Capture the cell that displays the provided text and extract its [X, Y] central coordinate. 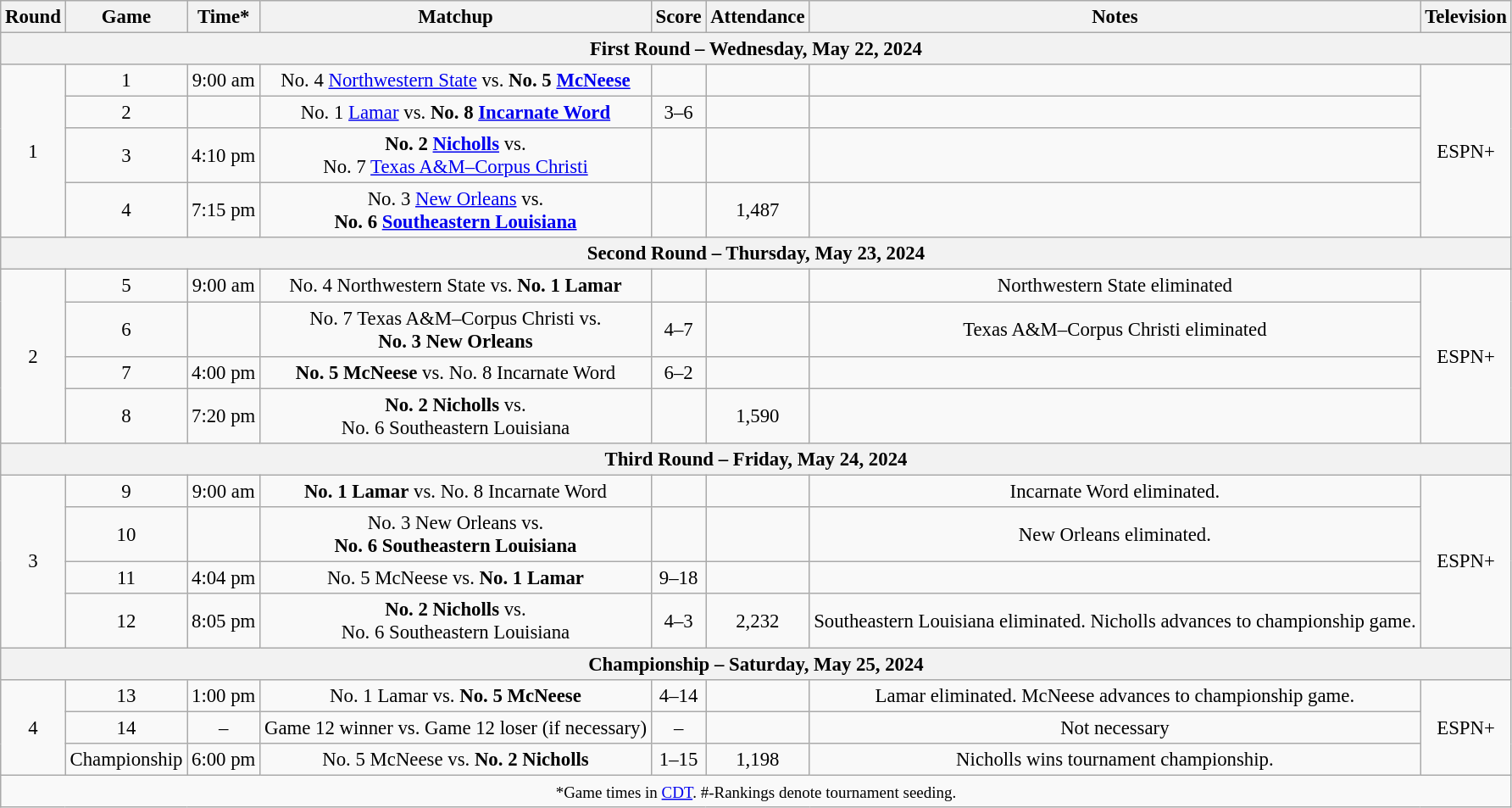
1,487 [758, 210]
2,232 [758, 621]
Championship – Saturday, May 25, 2024 [756, 664]
New Orleans eliminated. [1115, 534]
No. 1 Lamar vs. No. 5 McNeese [456, 696]
Second Round – Thursday, May 23, 2024 [756, 254]
1:00 pm [224, 696]
No. 7 Texas A&M–Corpus Christi vs.No. 3 New Orleans [456, 329]
Incarnate Word eliminated. [1115, 491]
4–3 [678, 621]
Television [1466, 17]
7 [126, 372]
10 [126, 534]
8:05 pm [224, 621]
8 [126, 415]
7:20 pm [224, 415]
Nicholls wins tournament championship. [1115, 760]
6–2 [678, 372]
5 [126, 286]
Game [126, 17]
Third Round – Friday, May 24, 2024 [756, 459]
Texas A&M–Corpus Christi eliminated [1115, 329]
4–7 [678, 329]
1,198 [758, 760]
Southeastern Louisiana eliminated. Nicholls advances to championship game. [1115, 621]
Notes [1115, 17]
3–6 [678, 113]
4:04 pm [224, 577]
4:00 pm [224, 372]
11 [126, 577]
No. 5 McNeese vs. No. 8 Incarnate Word [456, 372]
4:10 pm [224, 156]
Game 12 winner vs. Game 12 loser (if necessary) [456, 728]
First Round – Wednesday, May 22, 2024 [756, 49]
Lamar eliminated. McNeese advances to championship game. [1115, 696]
No. 2 Nicholls vs.No. 7 Texas A&M–Corpus Christi [456, 156]
Matchup [456, 17]
Attendance [758, 17]
*Game times in CDT. #-Rankings denote tournament seeding. [756, 792]
No. 4 Northwestern State vs. No. 1 Lamar [456, 286]
9 [126, 491]
Championship [126, 760]
1,590 [758, 415]
No. 4 Northwestern State vs. No. 5 McNeese [456, 81]
No. 5 McNeese vs. No. 2 Nicholls [456, 760]
No. 5 McNeese vs. No. 1 Lamar [456, 577]
7:15 pm [224, 210]
Round [33, 17]
9–18 [678, 577]
Not necessary [1115, 728]
6:00 pm [224, 760]
13 [126, 696]
Time* [224, 17]
1–15 [678, 760]
14 [126, 728]
12 [126, 621]
4–14 [678, 696]
Northwestern State eliminated [1115, 286]
6 [126, 329]
Score [678, 17]
